Determine the [x, y] coordinate at the center of the cell enclosing the given text.  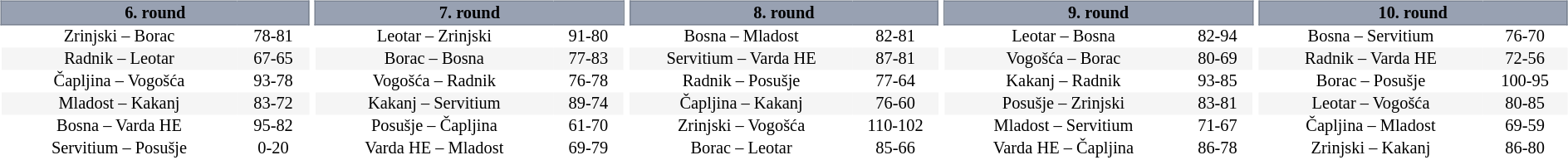
Servitium – Posušje [119, 149]
69-79 [588, 149]
Zrinjski – Kakanj [1371, 149]
89-74 [588, 104]
72-56 [1525, 60]
71-67 [1218, 126]
Vogošća – Radnik [434, 81]
Radnik – Posušje [741, 81]
Mladost – Servitium [1063, 126]
Čapljina – Mladost [1371, 126]
83-81 [1218, 104]
Bosna – Mladost [741, 36]
Bosna – Varda HE [119, 126]
Bosna – Servitium [1371, 36]
83-72 [274, 104]
Kakanj – Radnik [1063, 81]
Leotar – Vogošća [1371, 104]
7. round [470, 12]
77-83 [588, 60]
Leotar – Bosna [1063, 36]
6. round [154, 12]
Čapljina – Vogošća [119, 81]
Servitium – Varda HE [741, 60]
Radnik – Leotar [119, 60]
85-66 [895, 149]
61-70 [588, 126]
76-70 [1525, 36]
86-78 [1218, 149]
Posušje – Zrinjski [1063, 104]
Borac – Posušje [1371, 81]
87-81 [895, 60]
Borac – Leotar [741, 149]
Varda HE – Mladost [434, 149]
93-78 [274, 81]
91-80 [588, 36]
69-59 [1525, 126]
Posušje – Čapljina [434, 126]
110-102 [895, 126]
76-60 [895, 104]
67-65 [274, 60]
Zrinjski – Vogošća [741, 126]
95-82 [274, 126]
80-85 [1525, 104]
82-94 [1218, 36]
Varda HE – Čapljina [1063, 149]
Kakanj – Servitium [434, 104]
86-80 [1525, 149]
Zrinjski – Borac [119, 36]
8. round [784, 12]
80-69 [1218, 60]
Vogošća – Borac [1063, 60]
77-64 [895, 81]
76-78 [588, 81]
93-85 [1218, 81]
Čapljina – Kakanj [741, 104]
78-81 [274, 36]
Radnik – Varda HE [1371, 60]
Borac – Bosna [434, 60]
10. round [1414, 12]
0-20 [274, 149]
Leotar – Zrinjski [434, 36]
82-81 [895, 36]
Mladost – Kakanj [119, 104]
100-95 [1525, 81]
9. round [1098, 12]
